Determine the [x, y] coordinate at the center of the cell enclosing the given text.  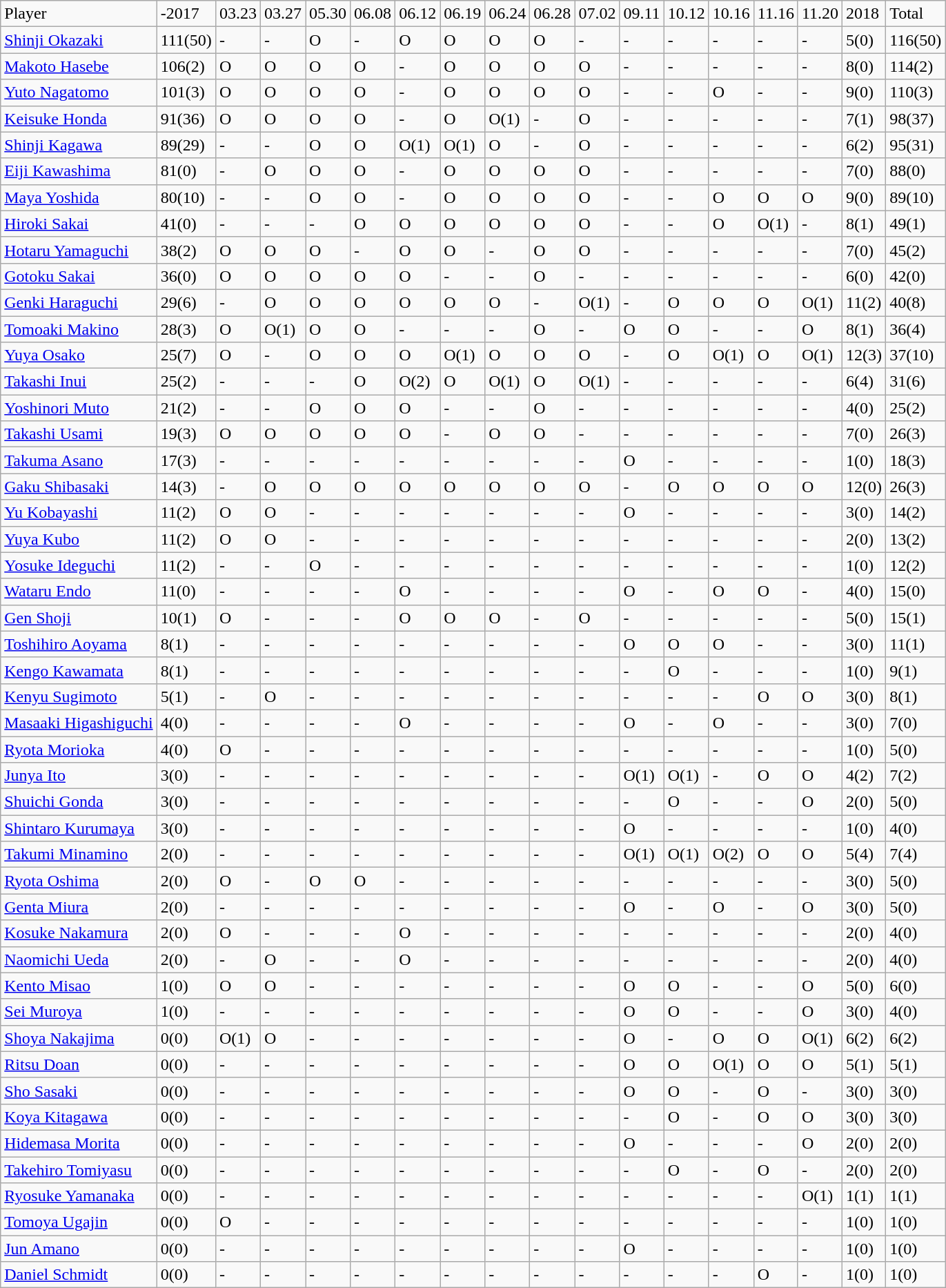
Kenyu Sugimoto [79, 696]
Wataru Endo [79, 592]
10(1) [186, 618]
Shintaro Kurumaya [79, 828]
15(0) [916, 592]
Shoya Nakajima [79, 1038]
Gaku Shibasaki [79, 487]
89(29) [186, 145]
Makoto Hasebe [79, 66]
25(7) [186, 355]
88(0) [916, 171]
Shuichi Gonda [79, 802]
36(4) [916, 329]
31(6) [916, 382]
95(31) [916, 145]
21(2) [186, 408]
Hotaru Yamaguchi [79, 250]
Masaaki Higashiguchi [79, 723]
12(0) [864, 487]
37(10) [916, 355]
Takashi Inui [79, 382]
Kengo Kawamata [79, 670]
Gotoku Sakai [79, 276]
Naomichi Ueda [79, 959]
Gen Shoji [79, 618]
42(0) [916, 276]
11.16 [776, 14]
Ritsu Doan [79, 1064]
12(3) [864, 355]
Yuya Osako [79, 355]
12(2) [916, 565]
Ryota Oshima [79, 881]
40(8) [916, 302]
Yosuke Ideguchi [79, 565]
116(50) [916, 40]
-2017 [186, 14]
Takashi Usami [79, 434]
8(0) [864, 66]
06.19 [462, 14]
Keisuke Honda [79, 119]
Tomoaki Makino [79, 329]
Shinji Kagawa [79, 145]
10.12 [686, 14]
Hidemasa Morita [79, 1143]
07.02 [598, 14]
Kento Misao [79, 986]
38(2) [186, 250]
Takuma Asano [79, 460]
03.27 [283, 14]
Kosuke Nakamura [79, 933]
98(37) [916, 119]
Genki Haraguchi [79, 302]
Ryota Morioka [79, 749]
29(6) [186, 302]
Sho Sasaki [79, 1091]
81(0) [186, 171]
Maya Yoshida [79, 197]
7(1) [864, 119]
110(3) [916, 92]
4(2) [864, 776]
17(3) [186, 460]
Takehiro Tomiyasu [79, 1170]
Player [79, 14]
Junya Ito [79, 776]
111(50) [186, 40]
91(36) [186, 119]
06.08 [373, 14]
Tomoya Ugajin [79, 1222]
114(2) [916, 66]
03.23 [237, 14]
11(1) [916, 644]
Yu Kobayashi [79, 513]
14(3) [186, 487]
49(1) [916, 224]
Genta Miura [79, 907]
9(1) [916, 670]
Total [916, 14]
Koya Kitagawa [79, 1117]
06.24 [508, 14]
18(3) [916, 460]
28(3) [186, 329]
6(4) [864, 382]
41(0) [186, 224]
Yuto Nagatomo [79, 92]
05.30 [327, 14]
106(2) [186, 66]
11(0) [186, 592]
06.12 [418, 14]
Daniel Schmidt [79, 1275]
45(2) [916, 250]
10.16 [731, 14]
15(1) [916, 618]
11.20 [820, 14]
5(4) [864, 855]
Yoshinori Muto [79, 408]
7(4) [916, 855]
14(2) [916, 513]
80(10) [186, 197]
13(2) [916, 539]
Hiroki Sakai [79, 224]
36(0) [186, 276]
Jun Amano [79, 1249]
09.11 [642, 14]
06.28 [552, 14]
Takumi Minamino [79, 855]
Toshihiro Aoyama [79, 644]
Yuya Kubo [79, 539]
2018 [864, 14]
Ryosuke Yamanaka [79, 1196]
Shinji Okazaki [79, 40]
101(3) [186, 92]
7(2) [916, 776]
Sei Muroya [79, 1012]
89(10) [916, 197]
Eiji Kawashima [79, 171]
19(3) [186, 434]
